Identify which cell holds the provided text, then report its (x, y) central coordinate. 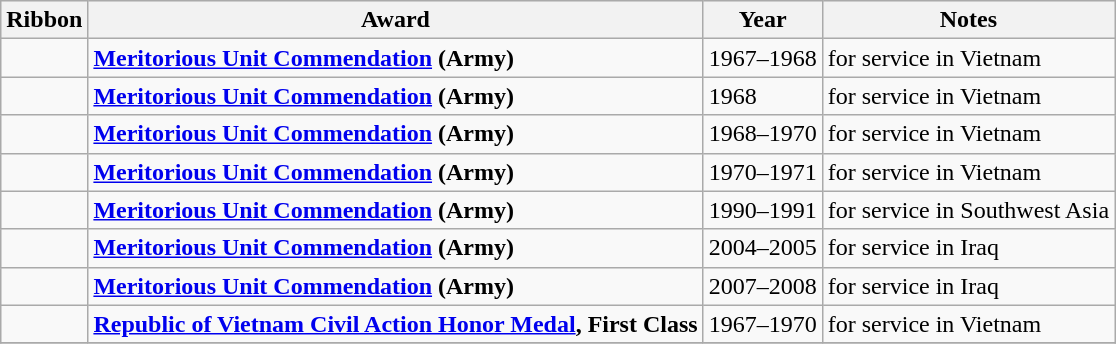
Ribbon (44, 20)
1970–1971 (762, 172)
1990–1991 (762, 210)
2004–2005 (762, 248)
2007–2008 (762, 286)
1967–1970 (762, 324)
Award (396, 20)
Year (762, 20)
1967–1968 (762, 58)
Republic of Vietnam Civil Action Honor Medal, First Class (396, 324)
Notes (968, 20)
for service in Southwest Asia (968, 210)
1968 (762, 96)
1968–1970 (762, 134)
